Pinpoint the cell where the given text exists, returning its [x, y] midpoint coordinate. 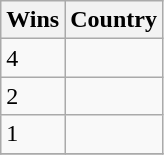
4 [33, 58]
1 [33, 134]
2 [33, 96]
Country [114, 20]
Wins [33, 20]
